For the text-containing cell, return its midpoint in [X, Y] coordinate format. 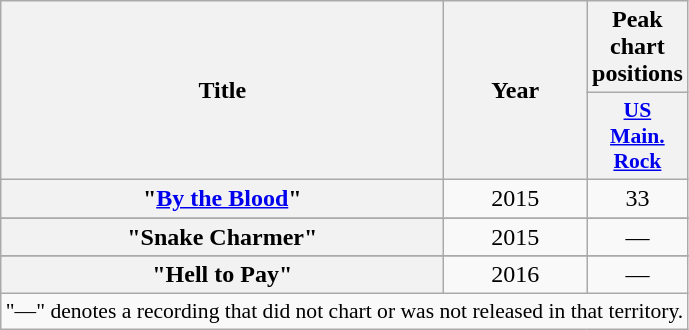
"Snake Charmer" [222, 237]
"—" denotes a recording that did not chart or was not released in that territory. [345, 312]
USMain. Rock [637, 136]
Year [516, 90]
2016 [516, 275]
"Hell to Pay" [222, 275]
Title [222, 90]
Peak chart positions [637, 47]
"By the Blood" [222, 198]
33 [637, 198]
